Provide the [X, Y] coordinate of the cell's center where the given text is located.  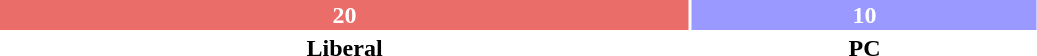
20 [344, 15]
10 [864, 15]
